Output the [X, Y] coordinate of the center of the cell containing the given text.  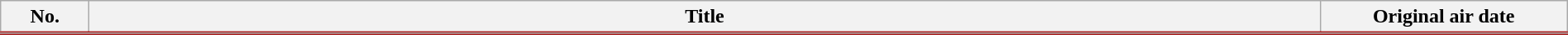
Original air date [1444, 17]
Title [705, 17]
No. [45, 17]
